For the text-containing cell, return its midpoint in (X, Y) coordinate format. 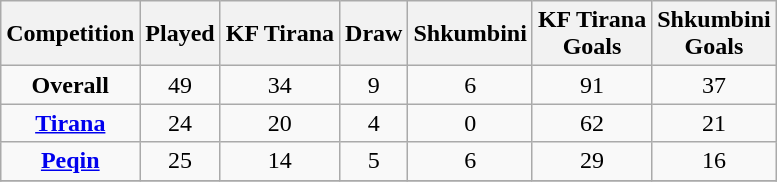
Draw (374, 34)
29 (592, 161)
5 (374, 161)
91 (592, 85)
KF Tirana Goals (592, 34)
4 (374, 123)
KF Tirana (280, 34)
Overall (70, 85)
34 (280, 85)
21 (714, 123)
Shkumbini (470, 34)
Shkumbini Goals (714, 34)
20 (280, 123)
49 (180, 85)
62 (592, 123)
24 (180, 123)
Competition (70, 34)
14 (280, 161)
25 (180, 161)
0 (470, 123)
16 (714, 161)
Peqin (70, 161)
Tirana (70, 123)
37 (714, 85)
9 (374, 85)
Played (180, 34)
